Locate the cell with the specified text and output its [x, y] center coordinate. 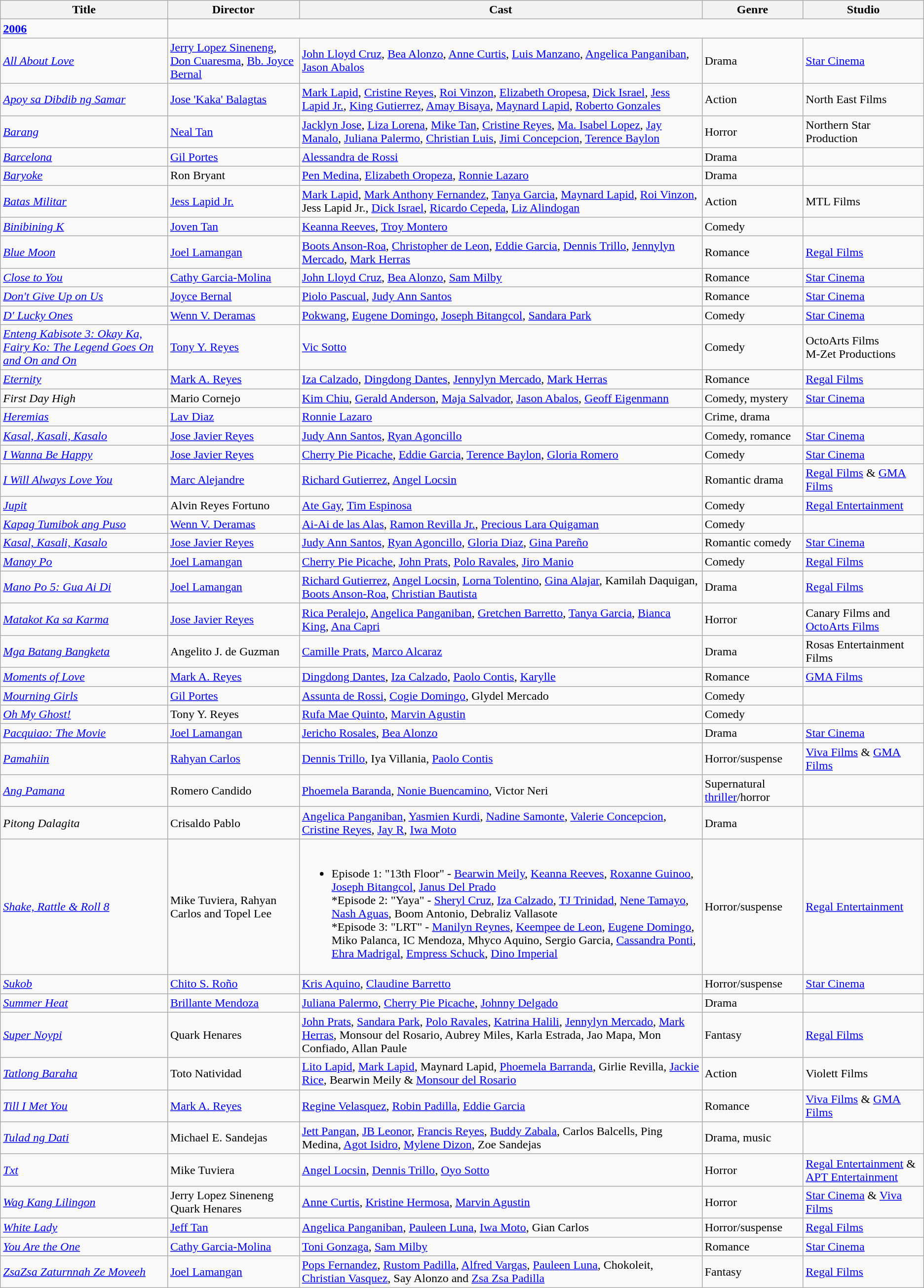
Eternity [84, 379]
Alvin Reyes Fortuno [233, 505]
Anne Curtis, Kristine Hermosa, Marvin Agustin [500, 1202]
Barang [84, 131]
Iza Calzado, Dingdong Dantes, Jennylyn Mercado, Mark Herras [500, 379]
Camille Prats, Marco Alcaraz [500, 651]
Marc Alejandre [233, 480]
Rosas Entertainment Films [863, 651]
GMA Films [863, 677]
You Are the One [84, 1246]
Jeff Tan [233, 1227]
Rahyan Carlos [233, 759]
Judy Ann Santos, Ryan Agoncillo [500, 436]
Angelito J. de Guzman [233, 651]
Batas Militar [84, 201]
Romantic comedy [752, 543]
Comedy, mystery [752, 398]
Regal Films & GMA Films [863, 480]
Boots Anson-Roa, Christopher de Leon, Eddie Garcia, Dennis Trillo, Jennylyn Mercado, Mark Herras [500, 252]
Star Cinema & Viva Films [863, 1202]
Vic Sotto [500, 347]
Drama, music [752, 1138]
Pen Medina, Elizabeth Oropeza, Ronnie Lazaro [500, 176]
Mano Po 5: Gua Ai Di [84, 587]
Lito Lapid, Mark Lapid, Maynard Lapid, Phoemela Barranda, Girlie Revilla, Jackie Rice, Bearwin Meily & Monsour del Rosario [500, 1074]
Toto Natividad [233, 1074]
Super Noypi [84, 1035]
Romero Candido [233, 791]
Angel Locsin, Dennis Trillo, Oyo Sotto [500, 1170]
Wag Kang Lilingon [84, 1202]
Joyce Bernal [233, 296]
Apoy sa Dibdib ng Samar [84, 100]
Assunta de Rossi, Cogie Domingo, Glydel Mercado [500, 695]
Till I Met You [84, 1105]
Jerry Lopez Sineneng, Don Cuaresma, Bb. Joyce Bernal [233, 61]
Cast [500, 10]
John Lloyd Cruz, Bea Alonzo, Anne Curtis, Luis Manzano, Angelica Panganiban, Jason Abalos [500, 61]
MTL Films [863, 201]
Richard Gutierrez, Angel Locsin, Lorna Tolentino, Gina Alajar, Kamilah Daquigan, Boots Anson-Roa, Christian Bautista [500, 587]
North East Films [863, 100]
Crime, drama [752, 417]
Romantic drama [752, 480]
Tatlong Baraha [84, 1074]
Quark Henares [233, 1035]
Ron Bryant [233, 176]
Chito S. Roño [233, 984]
First Day High [84, 398]
Baryoke [84, 176]
Ate Gay, Tim Espinosa [500, 505]
ZsaZsa Zaturnnah Ze Moveeh [84, 1272]
Supernatural thriller/horror [752, 791]
Blue Moon [84, 252]
Lav Diaz [233, 417]
Txt [84, 1170]
Judy Ann Santos, Ryan Agoncillo, Gloria Diaz, Gina Pareño [500, 543]
Genre [752, 10]
Toni Gonzaga, Sam Milby [500, 1246]
Mike Tuviera [233, 1170]
Northern Star Production [863, 131]
Pitong Dalagita [84, 823]
Kim Chiu, Gerald Anderson, Maja Salvador, Jason Abalos, Geoff Eigenmann [500, 398]
Angelica Panganiban, Yasmien Kurdi, Nadine Samonte, Valerie Concepcion, Cristine Reyes, Jay R, Iwa Moto [500, 823]
Comedy, romance [752, 436]
Ang Pamana [84, 791]
Pamahiin [84, 759]
Jerry Lopez Sineneng Quark Henares [233, 1202]
Cherry Pie Picache, Eddie Garcia, Terence Baylon, Gloria Romero [500, 455]
Regal Entertainment & APT Entertainment [863, 1170]
2006 [84, 29]
Kris Aquino, Claudine Barretto [500, 984]
Canary Films and OctoArts Films [863, 619]
Pops Fernandez, Rustom Padilla, Alfred Vargas, Pauleen Luna, Chokoleit, Christian Vasquez, Say Alonzo and Zsa Zsa Padilla [500, 1272]
Director [233, 10]
Violett Films [863, 1074]
Title [84, 10]
Moments of Love [84, 677]
Shake, Rattle & Roll 8 [84, 907]
Neal Tan [233, 131]
Jericho Rosales, Bea Alonzo [500, 733]
Mario Cornejo [233, 398]
Studio [863, 10]
Rica Peralejo, Angelica Panganiban, Gretchen Barretto, Tanya Garcia, Bianca King, Ana Capri [500, 619]
Jett Pangan, JB Leonor, Francis Reyes, Buddy Zabala, Carlos Balcells, Ping Medina, Agot Isidro, Mylene Dizon, Zoe Sandejas [500, 1138]
Michael E. Sandejas [233, 1138]
Heremias [84, 417]
Kapag Tumibok ang Puso [84, 524]
Summer Heat [84, 1003]
Sukob [84, 984]
Angelica Panganiban, Pauleen Luna, Iwa Moto, Gian Carlos [500, 1227]
I Will Always Love You [84, 480]
Jacklyn Jose, Liza Lorena, Mike Tan, Cristine Reyes, Ma. Isabel Lopez, Jay Manalo, Juliana Palermo, Christian Luis, Jimi Concepcion, Terence Baylon [500, 131]
Alessandra de Rossi [500, 157]
Jess Lapid Jr. [233, 201]
Brillante Mendoza [233, 1003]
Keanna Reeves, Troy Montero [500, 227]
Mike Tuviera, Rahyan Carlos and Topel Lee [233, 907]
Rufa Mae Quinto, Marvin Agustin [500, 715]
Ronnie Lazaro [500, 417]
Matakot Ka sa Karma [84, 619]
Crisaldo Pablo [233, 823]
All About Love [84, 61]
Pacquiao: The Movie [84, 733]
Richard Gutierrez, Angel Locsin [500, 480]
Barcelona [84, 157]
Ai-Ai de las Alas, Ramon Revilla Jr., Precious Lara Quigaman [500, 524]
Phoemela Baranda, Nonie Buencamino, Victor Neri [500, 791]
Jose 'Kaka' Balagtas [233, 100]
D' Lucky Ones [84, 315]
Manay Po [84, 562]
Mourning Girls [84, 695]
Binibining K [84, 227]
I Wanna Be Happy [84, 455]
Don't Give Up on Us [84, 296]
Mark Lapid, Cristine Reyes, Roi Vinzon, Elizabeth Oropesa, Dick Israel, Jess Lapid Jr., King Gutierrez, Amay Bisaya, Maynard Lapid, Roberto Gonzales [500, 100]
Tulad ng Dati [84, 1138]
Cherry Pie Picache, John Prats, Polo Ravales, Jiro Manio [500, 562]
OctoArts FilmsM-Zet Productions [863, 347]
Regine Velasquez, Robin Padilla, Eddie Garcia [500, 1105]
Joven Tan [233, 227]
White Lady [84, 1227]
Pokwang, Eugene Domingo, Joseph Bitangcol, Sandara Park [500, 315]
Mga Batang Bangketa [84, 651]
Piolo Pascual, Judy Ann Santos [500, 296]
Dennis Trillo, Iya Villania, Paolo Contis [500, 759]
Mark Lapid, Mark Anthony Fernandez, Tanya Garcia, Maynard Lapid, Roi Vinzon, Jess Lapid Jr., Dick Israel, Ricardo Cepeda, Liz Alindogan [500, 201]
Enteng Kabisote 3: Okay Ka, Fairy Ko: The Legend Goes On and On and On [84, 347]
John Lloyd Cruz, Bea Alonzo, Sam Milby [500, 277]
Close to You [84, 277]
Oh My Ghost! [84, 715]
Jupit [84, 505]
Juliana Palermo, Cherry Pie Picache, Johnny Delgado [500, 1003]
Dingdong Dantes, Iza Calzado, Paolo Contis, Karylle [500, 677]
